Capture the cell that displays the provided text and extract its (x, y) central coordinate. 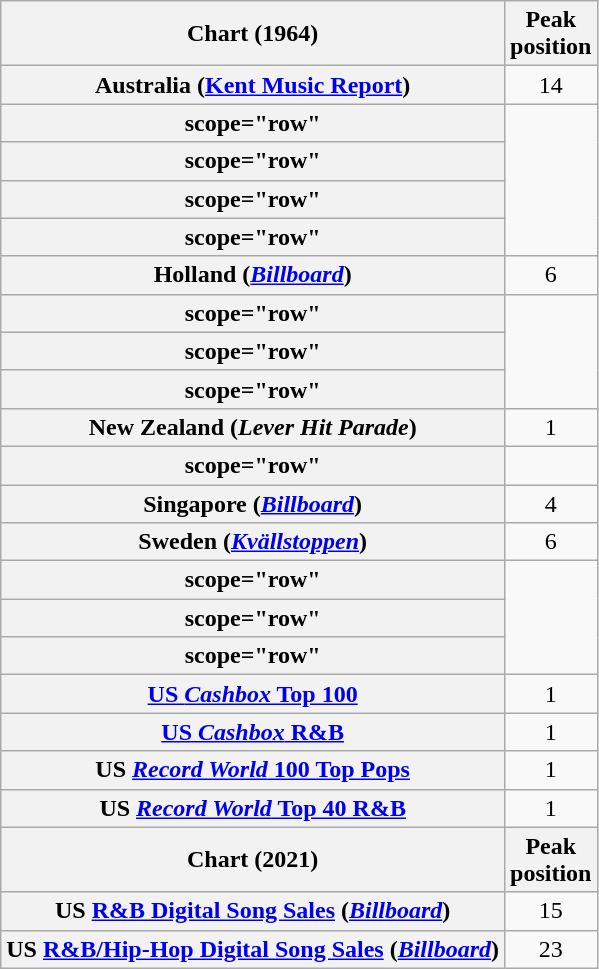
Singapore (Billboard) (253, 503)
Australia (Kent Music Report) (253, 85)
Holland (Billboard) (253, 275)
US Cashbox Top 100 (253, 694)
15 (551, 911)
23 (551, 949)
US R&B Digital Song Sales (Billboard) (253, 911)
Chart (1964) (253, 34)
4 (551, 503)
Chart (2021) (253, 860)
Sweden (Kvällstoppen) (253, 542)
US R&B/Hip-Hop Digital Song Sales (Billboard) (253, 949)
US Cashbox R&B (253, 732)
US Record World 100 Top Pops (253, 770)
New Zealand (Lever Hit Parade) (253, 427)
US Record World Top 40 R&B (253, 808)
14 (551, 85)
